Locate the cell with the specified text and output its (x, y) center coordinate. 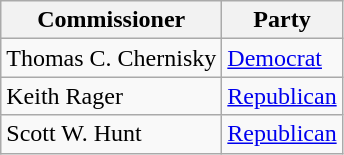
Party (282, 20)
Keith Rager (112, 96)
Democrat (282, 58)
Commissioner (112, 20)
Thomas C. Chernisky (112, 58)
Scott W. Hunt (112, 134)
